Search for the cell housing the specified text and yield its [x, y] center coordinate. 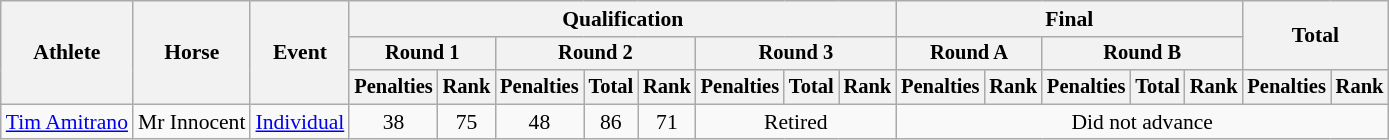
Retired [796, 122]
Round 1 [422, 54]
Event [300, 52]
48 [539, 122]
Qualification [622, 19]
Mr Innocent [192, 122]
38 [393, 122]
Final [1069, 19]
Did not advance [1142, 122]
Individual [300, 122]
71 [667, 122]
Horse [192, 52]
75 [467, 122]
Round A [969, 54]
Athlete [67, 52]
Tim Amitrano [67, 122]
86 [612, 122]
Round 2 [595, 54]
Round 3 [796, 54]
Round B [1142, 54]
